Detect which cell encompasses the target text, then output its (X, Y) center coordinate. 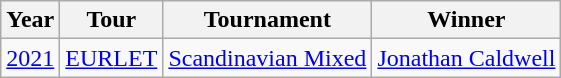
Winner (466, 20)
Tournament (268, 20)
2021 (30, 58)
Year (30, 20)
Tour (112, 20)
Scandinavian Mixed (268, 58)
EURLET (112, 58)
Jonathan Caldwell (466, 58)
